Find where the given text appears and provide that cell's center as [X, Y] coordinate. 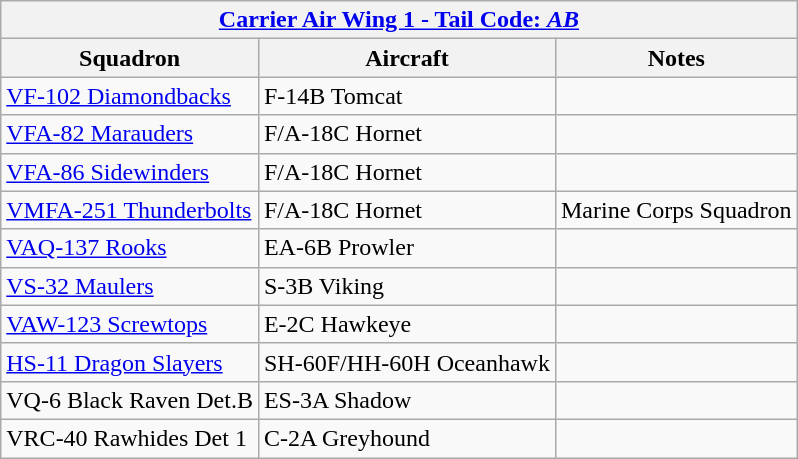
VAW-123 Screwtops [130, 324]
Aircraft [406, 58]
Notes [676, 58]
VMFA-251 Thunderbolts [130, 210]
EA-6B Prowler [406, 248]
S-3B Viking [406, 286]
C-2A Greyhound [406, 438]
VQ-6 Black Raven Det.B [130, 400]
Marine Corps Squadron [676, 210]
ES-3A Shadow [406, 400]
Carrier Air Wing 1 - Tail Code: AB [399, 20]
VAQ-137 Rooks [130, 248]
E-2C Hawkeye [406, 324]
Squadron [130, 58]
SH-60F/HH-60H Oceanhawk [406, 362]
VRC-40 Rawhides Det 1 [130, 438]
HS-11 Dragon Slayers [130, 362]
VF-102 Diamondbacks [130, 96]
VS-32 Maulers [130, 286]
F-14B Tomcat [406, 96]
VFA-82 Marauders [130, 134]
VFA-86 Sidewinders [130, 172]
